Detect which cell encompasses the target text, then output its (X, Y) center coordinate. 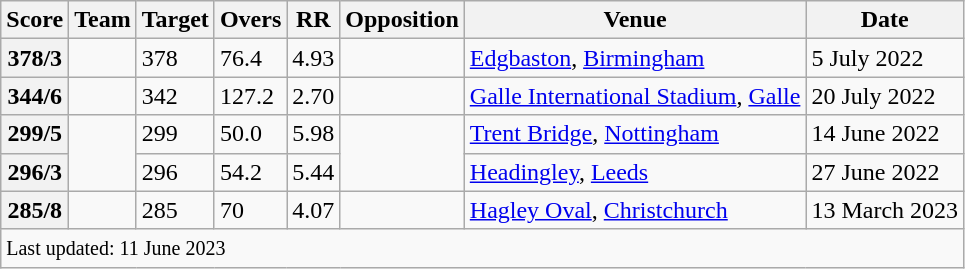
127.2 (250, 96)
344/6 (35, 96)
Edgbaston, Birmingham (635, 58)
285/8 (35, 210)
Headingley, Leeds (635, 172)
4.07 (314, 210)
RR (314, 20)
Target (175, 20)
5 July 2022 (885, 58)
Last updated: 11 June 2023 (482, 248)
2.70 (314, 96)
Hagley Oval, Christchurch (635, 210)
4.93 (314, 58)
5.98 (314, 134)
299/5 (35, 134)
Team (103, 20)
Score (35, 20)
378/3 (35, 58)
342 (175, 96)
Galle International Stadium, Galle (635, 96)
296 (175, 172)
54.2 (250, 172)
76.4 (250, 58)
285 (175, 210)
296/3 (35, 172)
27 June 2022 (885, 172)
5.44 (314, 172)
14 June 2022 (885, 134)
50.0 (250, 134)
Venue (635, 20)
13 March 2023 (885, 210)
Overs (250, 20)
70 (250, 210)
Opposition (402, 20)
20 July 2022 (885, 96)
378 (175, 58)
Trent Bridge, Nottingham (635, 134)
299 (175, 134)
Date (885, 20)
